Determine the [x, y] coordinate at the center of the cell enclosing the given text.  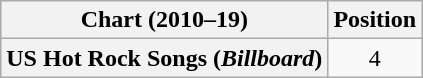
US Hot Rock Songs (Billboard) [164, 58]
Chart (2010–19) [164, 20]
4 [375, 58]
Position [375, 20]
